Identify which cell holds the provided text, then report its (X, Y) central coordinate. 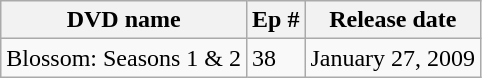
Release date (393, 20)
Ep # (276, 20)
38 (276, 58)
DVD name (124, 20)
January 27, 2009 (393, 58)
Blossom: Seasons 1 & 2 (124, 58)
